Detect which cell encompasses the target text, then output its [x, y] center coordinate. 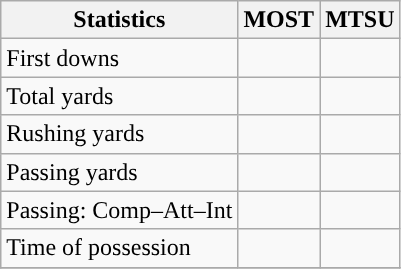
Rushing yards [120, 134]
MOST [279, 20]
Time of possession [120, 248]
Total yards [120, 96]
First downs [120, 58]
MTSU [360, 20]
Passing yards [120, 172]
Statistics [120, 20]
Passing: Comp–Att–Int [120, 210]
